Extract the (x, y) coordinate from the center of the cell holding the provided text.  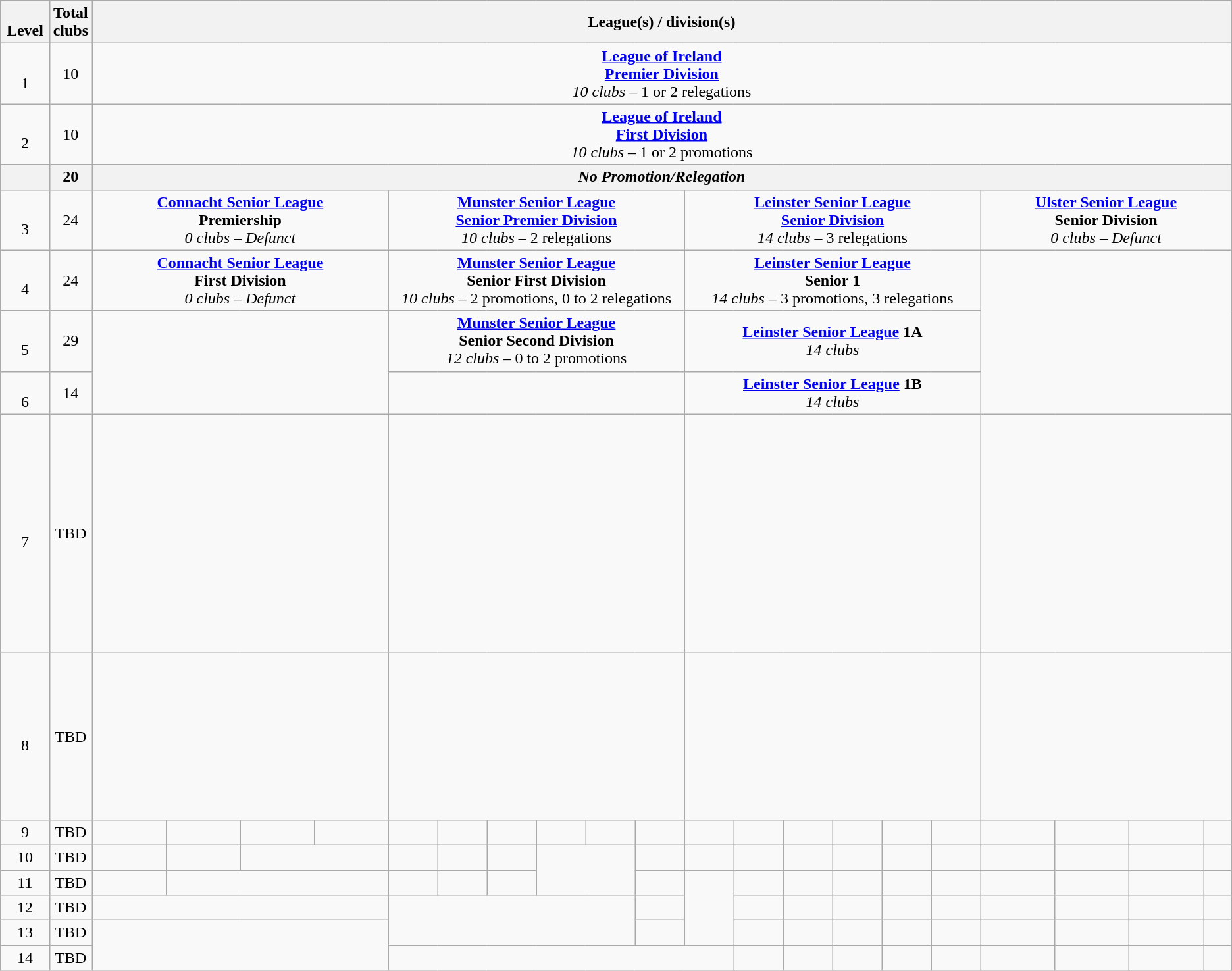
League of IrelandFirst Division 10 clubs – 1 or 2 promotions (662, 134)
No Promotion/Relegation (662, 177)
Connacht Senior LeagueFirst Division0 clubs – Defunct (241, 280)
20 (70, 177)
Leinster Senior League Senior 114 clubs – 3 promotions, 3 relegations (833, 280)
Ulster Senior League Senior Division 0 clubs – Defunct (1106, 220)
Connacht Senior LeaguePremiership0 clubs – Defunct (241, 220)
Munster Senior League Senior Second Division12 clubs – 0 to 2 promotions (536, 341)
Leinster Senior League 1A14 clubs (833, 341)
Level (25, 22)
Total clubs (70, 22)
9 (25, 832)
11 (25, 883)
League(s) / division(s) (662, 22)
8 (25, 736)
29 (70, 341)
Leinster Senior League 1B14 clubs (833, 392)
3 (25, 220)
1 (25, 74)
7 (25, 533)
Munster Senior League Senior Premier Division10 clubs – 2 relegations (536, 220)
5 (25, 341)
2 (25, 134)
Munster Senior League Senior First Division10 clubs – 2 promotions, 0 to 2 relegations (536, 280)
12 (25, 908)
League of IrelandPremier Division 10 clubs – 1 or 2 relegations (662, 74)
13 (25, 933)
6 (25, 392)
Leinster Senior League Senior Division14 clubs – 3 relegations (833, 220)
4 (25, 280)
